Provide the [X, Y] coordinate of the cell's center where the given text is located.  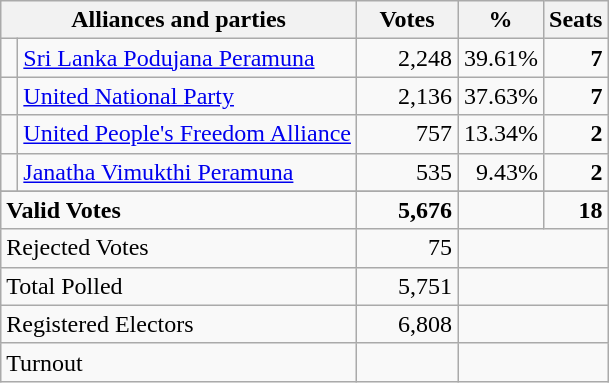
Registered Electors [179, 324]
5,751 [406, 286]
2,136 [406, 96]
Turnout [179, 362]
Seats [576, 20]
Rejected Votes [179, 248]
5,676 [406, 210]
% [501, 20]
13.34% [501, 134]
2,248 [406, 58]
757 [406, 134]
United National Party [188, 96]
Total Polled [179, 286]
6,808 [406, 324]
Alliances and parties [179, 20]
18 [576, 210]
39.61% [501, 58]
75 [406, 248]
United People's Freedom Alliance [188, 134]
37.63% [501, 96]
Sri Lanka Podujana Peramuna [188, 58]
Janatha Vimukthi Peramuna [188, 172]
Valid Votes [179, 210]
9.43% [501, 172]
Votes [406, 20]
535 [406, 172]
